Extract the (x, y) coordinate from the center of the cell holding the provided text.  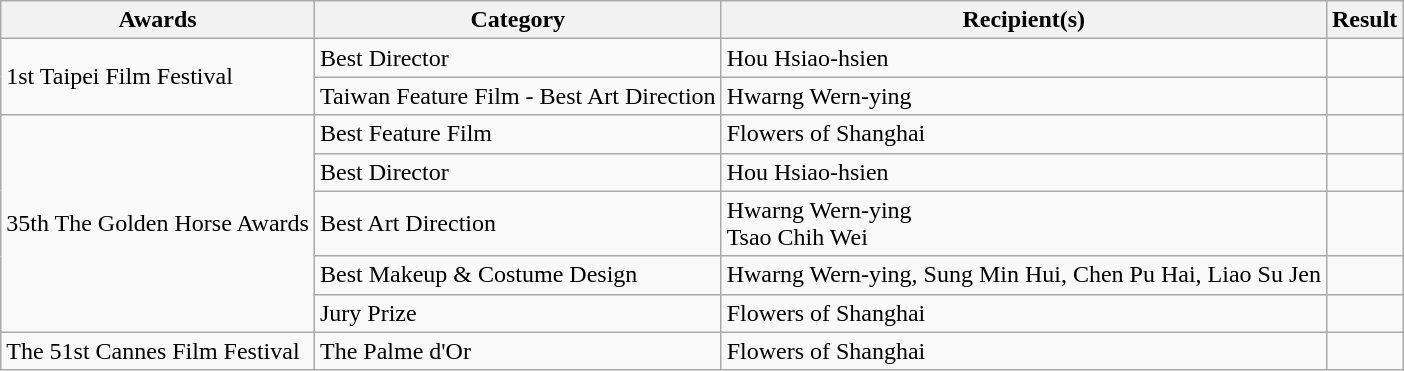
35th The Golden Horse Awards (158, 224)
Hwarng Wern-ying, Sung Min Hui, Chen Pu Hai, Liao Su Jen (1024, 275)
The 51st Cannes Film Festival (158, 351)
Best Makeup & Costume Design (518, 275)
Hwarng Wern-ying (1024, 96)
Best Feature Film (518, 134)
Category (518, 20)
1st Taipei Film Festival (158, 77)
Recipient(s) (1024, 20)
Hwarng Wern-yingTsao Chih Wei (1024, 224)
The Palme d'Or (518, 351)
Taiwan Feature Film - Best Art Direction (518, 96)
Awards (158, 20)
Best Art Direction (518, 224)
Jury Prize (518, 313)
Result (1364, 20)
